Find where the given text appears and provide that cell's center as (x, y) coordinate. 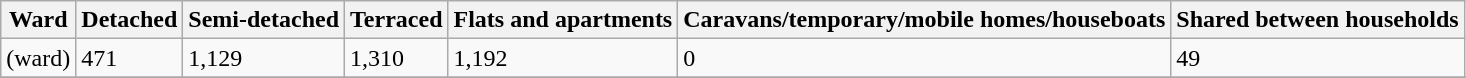
Terraced (396, 20)
0 (924, 58)
471 (130, 58)
Semi-detached (264, 20)
Caravans/temporary/mobile homes/houseboats (924, 20)
49 (1318, 58)
1,192 (563, 58)
Flats and apartments (563, 20)
1,129 (264, 58)
1,310 (396, 58)
Shared between households (1318, 20)
(ward) (38, 58)
Ward (38, 20)
Detached (130, 20)
